Determine the [x, y] coordinate at the center of the cell enclosing the given text.  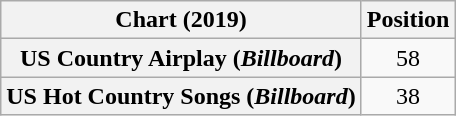
Position [408, 20]
38 [408, 96]
US Hot Country Songs (Billboard) [181, 96]
US Country Airplay (Billboard) [181, 58]
Chart (2019) [181, 20]
58 [408, 58]
